Return [x, y] of the center of cell containing provided text 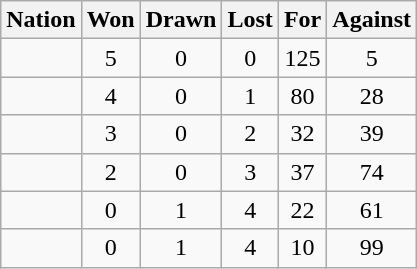
39 [372, 134]
99 [372, 248]
37 [302, 172]
For [302, 20]
Nation [41, 20]
32 [302, 134]
22 [302, 210]
10 [302, 248]
Drawn [181, 20]
61 [372, 210]
Won [110, 20]
80 [302, 96]
Against [372, 20]
Lost [250, 20]
28 [372, 96]
74 [372, 172]
125 [302, 58]
